Determine the [X, Y] coordinate at the center of the cell enclosing the given text.  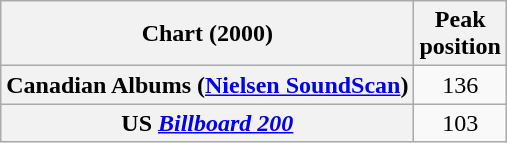
136 [460, 85]
Chart (2000) [208, 34]
103 [460, 123]
Canadian Albums (Nielsen SoundScan) [208, 85]
US Billboard 200 [208, 123]
Peakposition [460, 34]
